Search for the cell housing the specified text and yield its [X, Y] center coordinate. 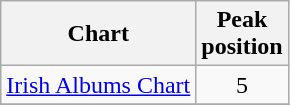
Peakposition [242, 34]
Irish Albums Chart [98, 85]
Chart [98, 34]
5 [242, 85]
